Capture the cell that displays the provided text and extract its [x, y] central coordinate. 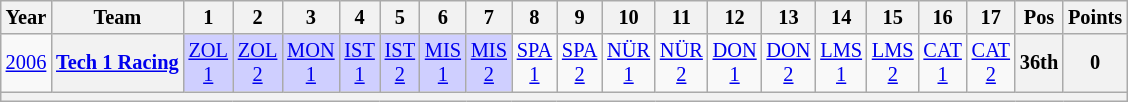
Tech 1 Racing [117, 63]
2006 [26, 63]
2 [258, 17]
SPA1 [534, 63]
NÜR1 [628, 63]
Year [26, 17]
Team [117, 17]
36th [1039, 63]
LMS2 [893, 63]
DON2 [789, 63]
10 [628, 17]
Pos [1039, 17]
15 [893, 17]
NÜR2 [682, 63]
SPA2 [580, 63]
ZOL2 [258, 63]
13 [789, 17]
MIS1 [443, 63]
CAT1 [943, 63]
IST2 [400, 63]
LMS1 [841, 63]
IST1 [359, 63]
ZOL1 [208, 63]
8 [534, 17]
DON1 [735, 63]
MIS2 [489, 63]
14 [841, 17]
0 [1095, 63]
MON1 [310, 63]
16 [943, 17]
9 [580, 17]
17 [991, 17]
6 [443, 17]
CAT2 [991, 63]
Points [1095, 17]
5 [400, 17]
11 [682, 17]
12 [735, 17]
4 [359, 17]
1 [208, 17]
3 [310, 17]
7 [489, 17]
